Provide the (x, y) coordinate of the cell's center where the given text is located.  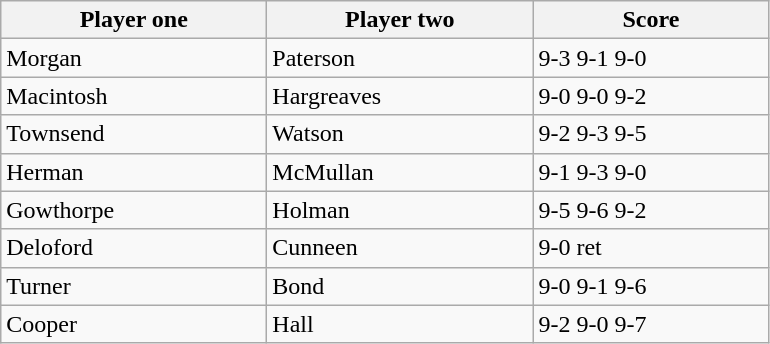
Deloford (134, 248)
Watson (400, 134)
9-0 ret (651, 248)
9-1 9-3 9-0 (651, 172)
Hargreaves (400, 96)
Gowthorpe (134, 210)
Cooper (134, 324)
Herman (134, 172)
Holman (400, 210)
Bond (400, 286)
Paterson (400, 58)
9-3 9-1 9-0 (651, 58)
Macintosh (134, 96)
9-0 9-1 9-6 (651, 286)
9-0 9-0 9-2 (651, 96)
9-2 9-3 9-5 (651, 134)
9-2 9-0 9-7 (651, 324)
Townsend (134, 134)
McMullan (400, 172)
Player two (400, 20)
Score (651, 20)
Player one (134, 20)
Cunneen (400, 248)
Morgan (134, 58)
9-5 9-6 9-2 (651, 210)
Hall (400, 324)
Turner (134, 286)
